Determine the (x, y) coordinate at the center of the cell enclosing the given text.  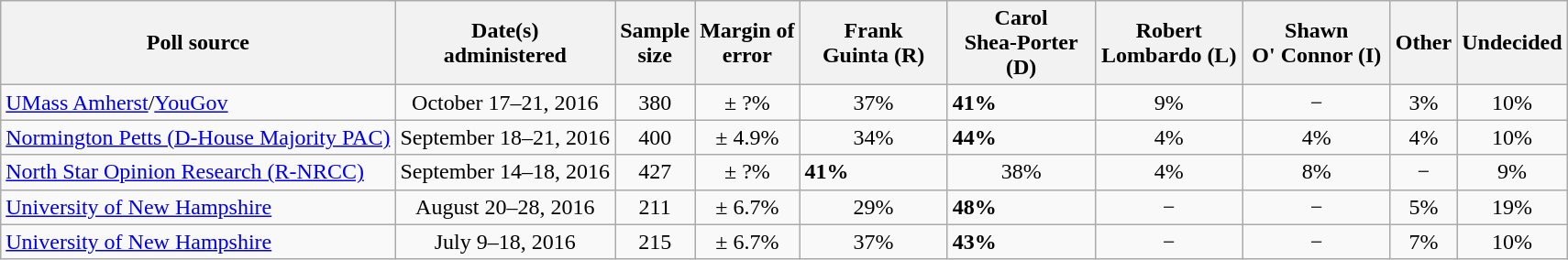
August 20–28, 2016 (505, 207)
Poll source (198, 43)
± 4.9% (747, 137)
Date(s)administered (505, 43)
Other (1423, 43)
29% (873, 207)
427 (655, 172)
ShawnO' Connor (I) (1317, 43)
48% (1021, 207)
October 17–21, 2016 (505, 103)
UMass Amherst/YouGov (198, 103)
Margin oferror (747, 43)
7% (1423, 242)
CarolShea-Porter (D) (1021, 43)
3% (1423, 103)
September 14–18, 2016 (505, 172)
FrankGuinta (R) (873, 43)
211 (655, 207)
43% (1021, 242)
19% (1512, 207)
Normington Petts (D-House Majority PAC) (198, 137)
July 9–18, 2016 (505, 242)
380 (655, 103)
215 (655, 242)
5% (1423, 207)
44% (1021, 137)
8% (1317, 172)
North Star Opinion Research (R-NRCC) (198, 172)
Samplesize (655, 43)
September 18–21, 2016 (505, 137)
400 (655, 137)
Undecided (1512, 43)
34% (873, 137)
RobertLombardo (L) (1168, 43)
38% (1021, 172)
